Extract the (X, Y) coordinate from the center of the cell holding the provided text.  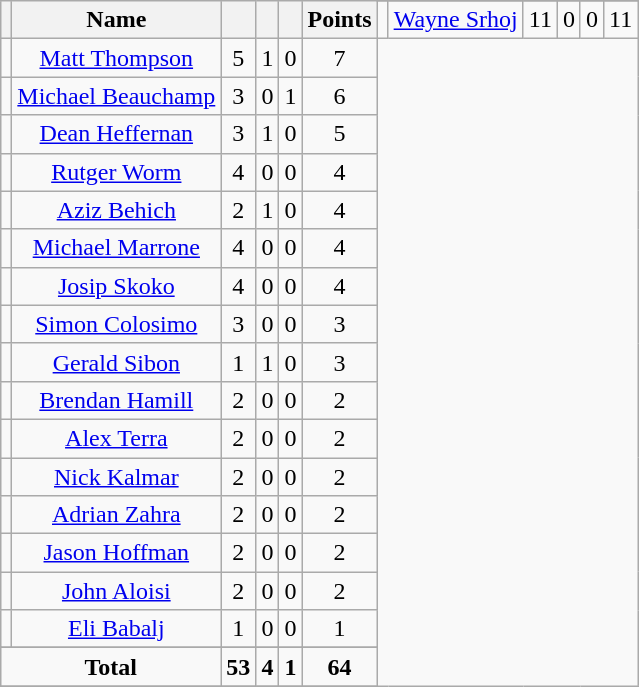
Simon Colosimo (116, 324)
64 (340, 667)
Dean Heffernan (116, 134)
Rutger Worm (116, 172)
Eli Babalj (116, 629)
Alex Terra (116, 438)
Michael Beauchamp (116, 96)
53 (238, 667)
Name (116, 20)
Gerald Sibon (116, 362)
Adrian Zahra (116, 515)
Wayne Srhoj (456, 20)
John Aloisi (116, 591)
6 (340, 96)
Nick Kalmar (116, 477)
Josip Skoko (116, 286)
Matt Thompson (116, 58)
7 (340, 58)
Points (340, 20)
Total (111, 667)
Jason Hoffman (116, 553)
Aziz Behich (116, 210)
Brendan Hamill (116, 400)
Michael Marrone (116, 248)
